Return the (x, y) coordinate for the center point of the cell that contains the specified text.  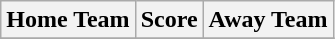
Home Team (68, 20)
Score (169, 20)
Away Team (268, 20)
